Locate the cell with the specified text and output its (X, Y) center coordinate. 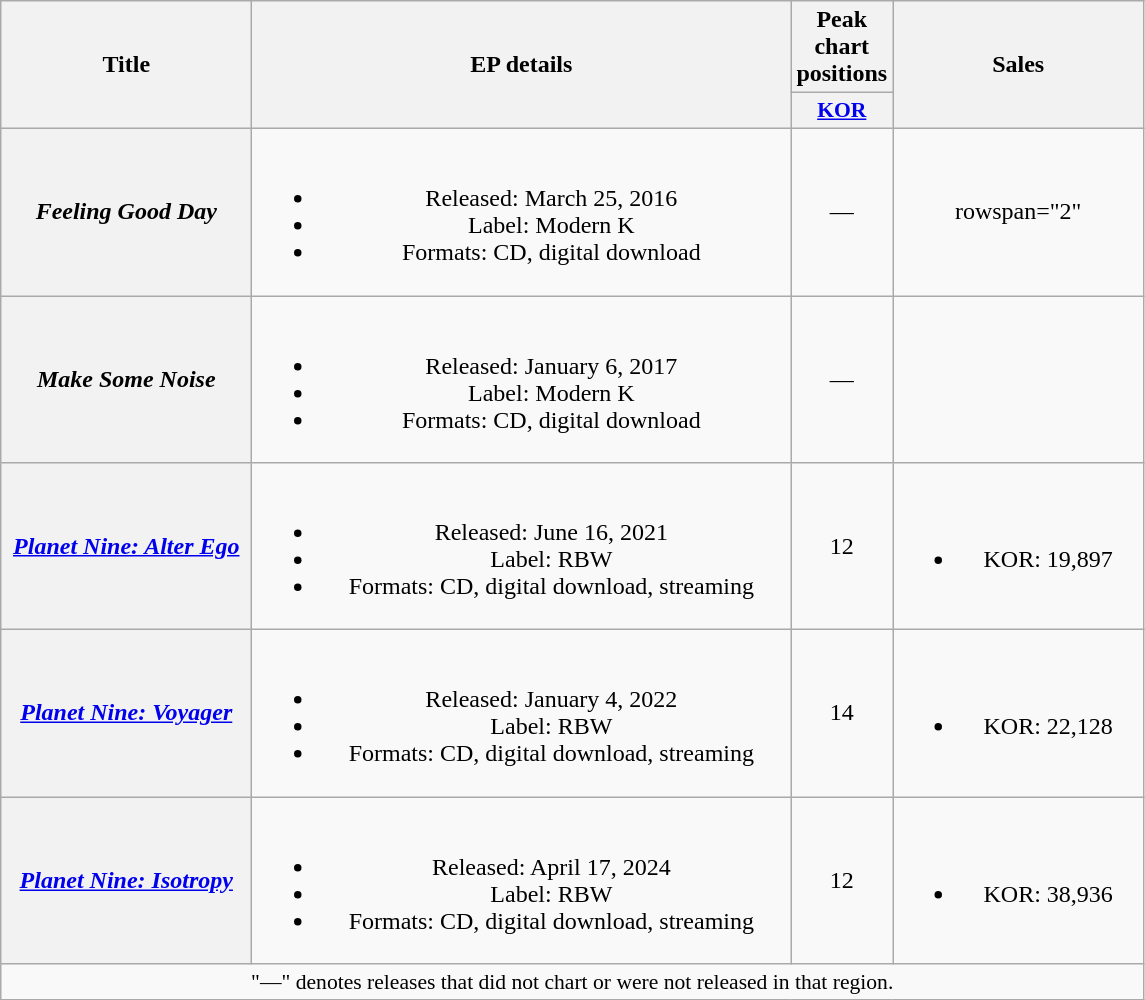
KOR: 19,897 (1018, 546)
KOR (842, 111)
Peak chart positions (842, 47)
Planet Nine: Alter Ego (126, 546)
Planet Nine: Isotropy (126, 880)
14 (842, 714)
Released: April 17, 2024Label: RBWFormats: CD, digital download, streaming (522, 880)
Sales (1018, 65)
"—" denotes releases that did not chart or were not released in that region. (572, 982)
rowspan="2" (1018, 212)
KOR: 22,128 (1018, 714)
Released: January 6, 2017Label: Modern KFormats: CD, digital download (522, 380)
Make Some Noise (126, 380)
Feeling Good Day (126, 212)
Released: June 16, 2021Label: RBWFormats: CD, digital download, streaming (522, 546)
Planet Nine: Voyager (126, 714)
Released: January 4, 2022Label: RBWFormats: CD, digital download, streaming (522, 714)
Released: March 25, 2016Label: Modern KFormats: CD, digital download (522, 212)
KOR: 38,936 (1018, 880)
Title (126, 65)
EP details (522, 65)
